Detect which cell encompasses the target text, then output its [x, y] center coordinate. 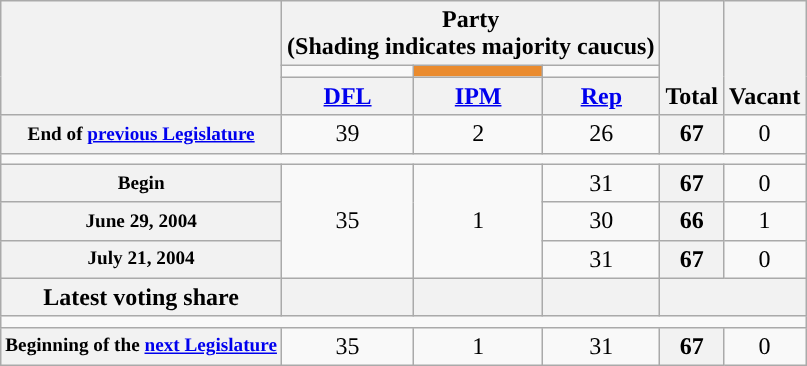
June 29, 2004 [142, 221]
2 [478, 134]
Beginning of the next Legislature [142, 346]
39 [348, 134]
26 [602, 134]
IPM [478, 96]
30 [602, 221]
July 21, 2004 [142, 259]
DFL [348, 96]
End of previous Legislature [142, 134]
Begin [142, 183]
Vacant [764, 58]
Rep [602, 96]
66 [692, 221]
Party (Shading indicates majority caucus) [471, 34]
Total [692, 58]
Latest voting share [142, 297]
